Detect which cell encompasses the target text, then output its [x, y] center coordinate. 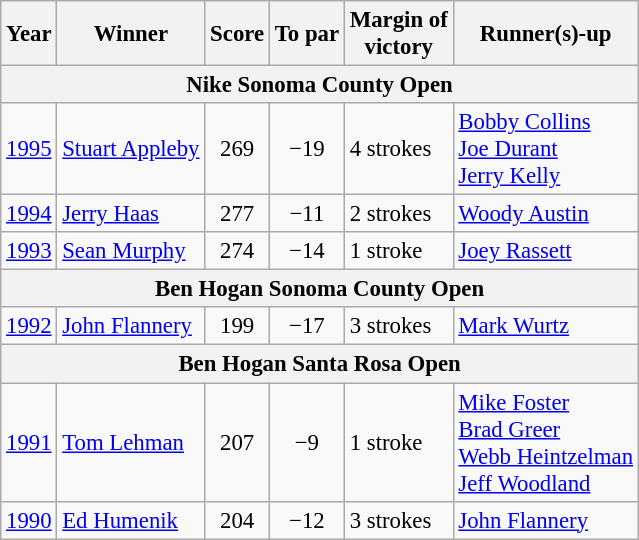
Ed Humenik [131, 520]
Ben Hogan Santa Rosa Open [320, 364]
1995 [29, 149]
−11 [306, 214]
Sean Murphy [131, 251]
−19 [306, 149]
Bobby Collins Joe Durant Jerry Kelly [546, 149]
1993 [29, 251]
207 [238, 442]
277 [238, 214]
Winner [131, 34]
Nike Sonoma County Open [320, 85]
Stuart Appleby [131, 149]
Score [238, 34]
1991 [29, 442]
−14 [306, 251]
4 strokes [398, 149]
274 [238, 251]
To par [306, 34]
1994 [29, 214]
199 [238, 327]
204 [238, 520]
−9 [306, 442]
Mike Foster Brad Greer Webb Heintzelman Jeff Woodland [546, 442]
Margin ofvictory [398, 34]
Year [29, 34]
Runner(s)-up [546, 34]
Tom Lehman [131, 442]
269 [238, 149]
Jerry Haas [131, 214]
−17 [306, 327]
1990 [29, 520]
Joey Rassett [546, 251]
−12 [306, 520]
Mark Wurtz [546, 327]
2 strokes [398, 214]
Woody Austin [546, 214]
1992 [29, 327]
Ben Hogan Sonoma County Open [320, 289]
